Identify which cell holds the provided text, then report its [X, Y] central coordinate. 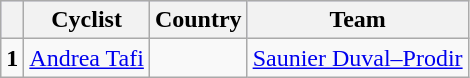
1 [12, 58]
Saunier Duval–Prodir [358, 58]
Team [358, 20]
Country [198, 20]
Cyclist [87, 20]
Andrea Tafi [87, 58]
